Capture the cell that displays the provided text and extract its (x, y) central coordinate. 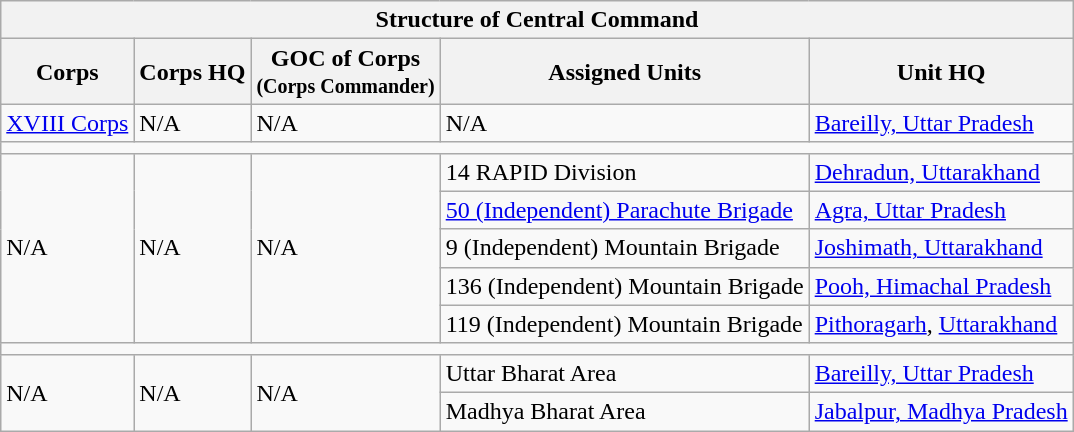
Agra, Uttar Pradesh (941, 210)
Assigned Units (624, 72)
Dehradun, Uttarakhand (941, 172)
Jabalpur, Madhya Pradesh (941, 411)
136 (Independent) Mountain Brigade (624, 286)
Structure of Central Command (537, 20)
119 (Independent) Mountain Brigade (624, 324)
Unit HQ (941, 72)
Corps (68, 72)
50 (Independent) Parachute Brigade (624, 210)
14 RAPID Division (624, 172)
GOC of Corps(Corps Commander) (346, 72)
Pithoragarh, Uttarakhand (941, 324)
Madhya Bharat Area (624, 411)
Uttar Bharat Area (624, 373)
Joshimath, Uttarakhand (941, 248)
9 (Independent) Mountain Brigade (624, 248)
Pooh, Himachal Pradesh (941, 286)
Corps HQ (192, 72)
XVIII Corps (68, 123)
